Locate the cell with the specified text and output its (X, Y) center coordinate. 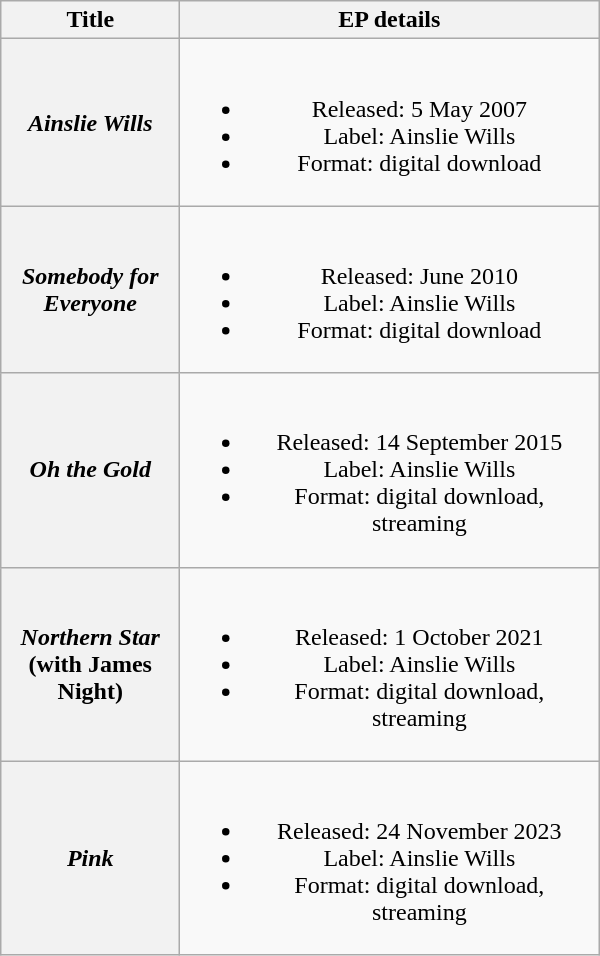
Title (90, 20)
Oh the Gold (90, 470)
Released: 14 September 2015Label: Ainslie WillsFormat: digital download, streaming (390, 470)
Ainslie Wills (90, 122)
Released: June 2010Label: Ainslie WillsFormat: digital download (390, 290)
Somebody for Everyone (90, 290)
Released: 24 November 2023Label: Ainslie WillsFormat: digital download, streaming (390, 858)
Pink (90, 858)
EP details (390, 20)
Released: 5 May 2007Label: Ainslie WillsFormat: digital download (390, 122)
Released: 1 October 2021Label: Ainslie WillsFormat: digital download, streaming (390, 664)
Northern Star (with James Night) (90, 664)
